Find where the given text appears and provide that cell's center as (X, Y) coordinate. 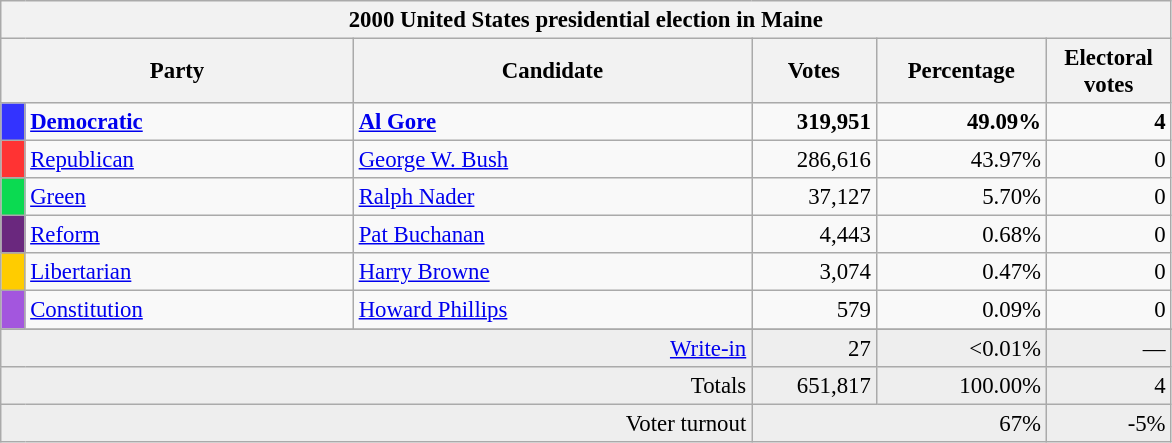
Al Gore (552, 122)
Votes (814, 72)
27 (814, 348)
Reform (189, 235)
Democratic (189, 122)
Percentage (961, 72)
4,443 (814, 235)
Pat Buchanan (552, 235)
Green (189, 197)
5.70% (961, 197)
2000 United States presidential election in Maine (586, 20)
Harry Browne (552, 273)
49.09% (961, 122)
-5% (1108, 423)
37,127 (814, 197)
Republican (189, 160)
67% (900, 423)
Constitution (189, 310)
— (1108, 348)
651,817 (814, 385)
Voter turnout (376, 423)
0.09% (961, 310)
Totals (376, 385)
319,951 (814, 122)
Candidate (552, 72)
Libertarian (189, 273)
Electoral votes (1108, 72)
286,616 (814, 160)
43.97% (961, 160)
George W. Bush (552, 160)
579 (814, 310)
100.00% (961, 385)
Ralph Nader (552, 197)
Party (178, 72)
Write-in (376, 348)
3,074 (814, 273)
Howard Phillips (552, 310)
<0.01% (961, 348)
0.47% (961, 273)
0.68% (961, 235)
